Provide the [X, Y] coordinate of the cell's center where the given text is located.  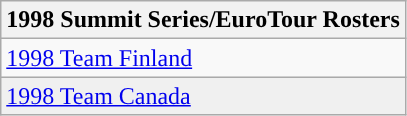
1998 Team Finland [204, 58]
1998 Team Canada [204, 96]
1998 Summit Series/EuroTour Rosters [204, 20]
